Find where the given text appears and provide that cell's center as [X, Y] coordinate. 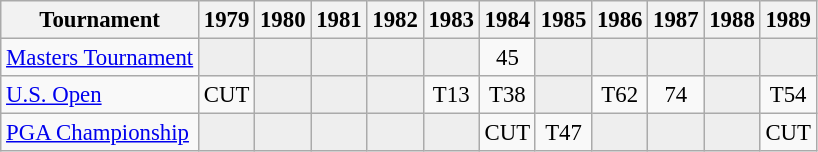
45 [507, 58]
PGA Championship [100, 133]
1988 [732, 20]
1985 [563, 20]
1986 [620, 20]
1979 [227, 20]
1989 [788, 20]
T54 [788, 95]
T47 [563, 133]
1983 [451, 20]
1987 [676, 20]
Masters Tournament [100, 58]
1982 [395, 20]
1980 [283, 20]
T62 [620, 95]
T38 [507, 95]
T13 [451, 95]
74 [676, 95]
1981 [339, 20]
1984 [507, 20]
Tournament [100, 20]
U.S. Open [100, 95]
